Capture the cell that displays the provided text and extract its (x, y) central coordinate. 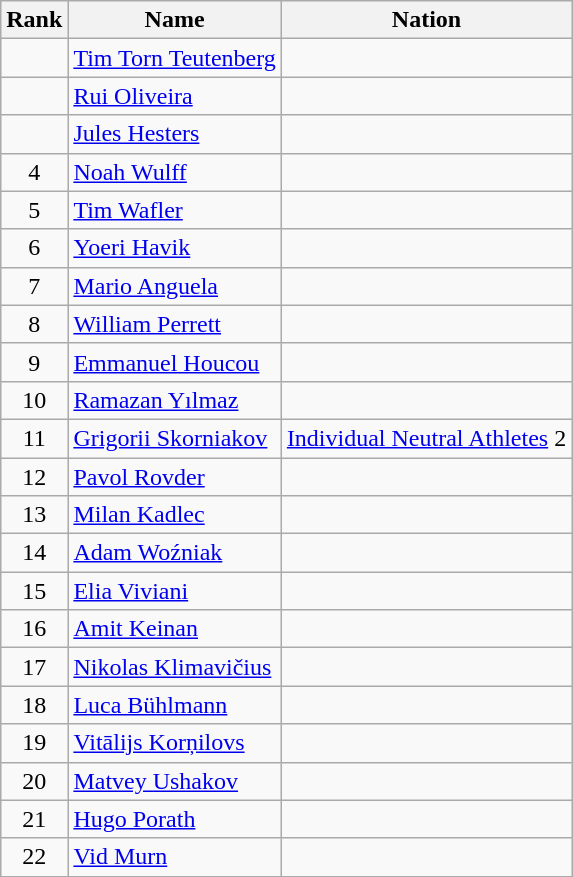
7 (34, 286)
Hugo Porath (174, 819)
Milan Kadlec (174, 515)
19 (34, 743)
16 (34, 629)
Noah Wulff (174, 172)
Nation (426, 20)
Vid Murn (174, 857)
Luca Bühlmann (174, 705)
14 (34, 553)
Ramazan Yılmaz (174, 400)
10 (34, 400)
Rui Oliveira (174, 96)
11 (34, 438)
15 (34, 591)
Name (174, 20)
Grigorii Skorniakov (174, 438)
13 (34, 515)
21 (34, 819)
Elia Viviani (174, 591)
22 (34, 857)
Adam Woźniak (174, 553)
8 (34, 324)
William Perrett (174, 324)
6 (34, 248)
Tim Wafler (174, 210)
Yoeri Havik (174, 248)
Individual Neutral Athletes 2 (426, 438)
17 (34, 667)
9 (34, 362)
18 (34, 705)
Matvey Ushakov (174, 781)
12 (34, 477)
Rank (34, 20)
Emmanuel Houcou (174, 362)
Tim Torn Teutenberg (174, 58)
5 (34, 210)
Amit Keinan (174, 629)
20 (34, 781)
Nikolas Klimavičius (174, 667)
Jules Hesters (174, 134)
Vitālijs Korņilovs (174, 743)
Mario Anguela (174, 286)
4 (34, 172)
Pavol Rovder (174, 477)
